Identify which cell holds the provided text, then report its [x, y] central coordinate. 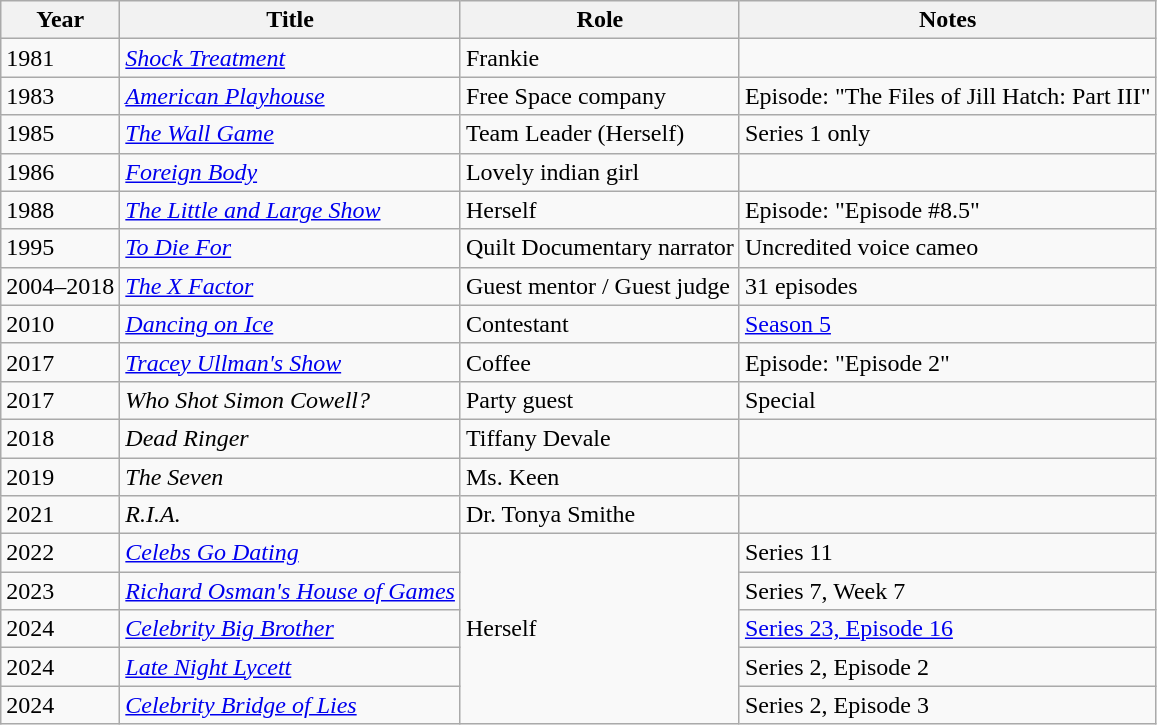
Series 2, Episode 2 [948, 667]
Series 7, Week 7 [948, 591]
Series 1 only [948, 134]
American Playhouse [290, 96]
1988 [60, 210]
1983 [60, 96]
The X Factor [290, 286]
Coffee [600, 362]
Series 2, Episode 3 [948, 705]
Notes [948, 20]
Frankie [600, 58]
Season 5 [948, 324]
Contestant [600, 324]
2018 [60, 438]
Celebrity Bridge of Lies [290, 705]
Tracey Ullman's Show [290, 362]
Ms. Keen [600, 477]
2019 [60, 477]
The Wall Game [290, 134]
Guest mentor / Guest judge [600, 286]
Team Leader (Herself) [600, 134]
2004–2018 [60, 286]
Party guest [600, 400]
R.I.A. [290, 515]
Richard Osman's House of Games [290, 591]
Year [60, 20]
1985 [60, 134]
Free Space company [600, 96]
The Seven [290, 477]
Foreign Body [290, 172]
Who Shot Simon Cowell? [290, 400]
Title [290, 20]
Series 11 [948, 553]
2021 [60, 515]
Quilt Documentary narrator [600, 248]
Dr. Tonya Smithe [600, 515]
Lovely indian girl [600, 172]
Series 23, Episode 16 [948, 629]
Episode: "Episode 2" [948, 362]
Dead Ringer [290, 438]
Shock Treatment [290, 58]
1995 [60, 248]
Tiffany Devale [600, 438]
Dancing on Ice [290, 324]
Episode: "The Files of Jill Hatch: Part III" [948, 96]
Celebs Go Dating [290, 553]
Episode: "Episode #8.5" [948, 210]
1986 [60, 172]
Special [948, 400]
Uncredited voice cameo [948, 248]
To Die For [290, 248]
2010 [60, 324]
1981 [60, 58]
The Little and Large Show [290, 210]
31 episodes [948, 286]
2023 [60, 591]
Celebrity Big Brother [290, 629]
2022 [60, 553]
Role [600, 20]
Late Night Lycett [290, 667]
